Scan for the cell matching the given text and deliver its [x, y] coordinate at center. 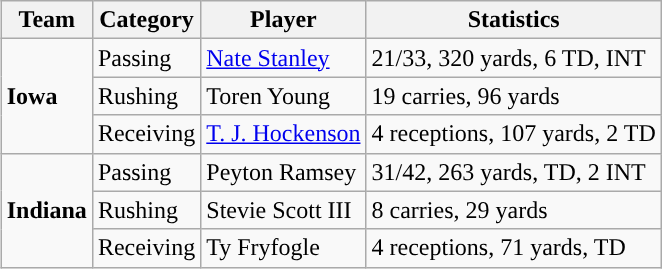
T. J. Hockenson [284, 134]
Indiana [46, 210]
Player [284, 20]
Iowa [46, 96]
19 carries, 96 yards [514, 96]
21/33, 320 yards, 6 TD, INT [514, 58]
Statistics [514, 20]
Toren Young [284, 96]
Ty Fryfogle [284, 248]
4 receptions, 71 yards, TD [514, 248]
Nate Stanley [284, 58]
8 carries, 29 yards [514, 210]
Peyton Ramsey [284, 172]
Team [46, 20]
Category [146, 20]
31/42, 263 yards, TD, 2 INT [514, 172]
Stevie Scott III [284, 210]
4 receptions, 107 yards, 2 TD [514, 134]
